Search for the cell housing the specified text and yield its [X, Y] center coordinate. 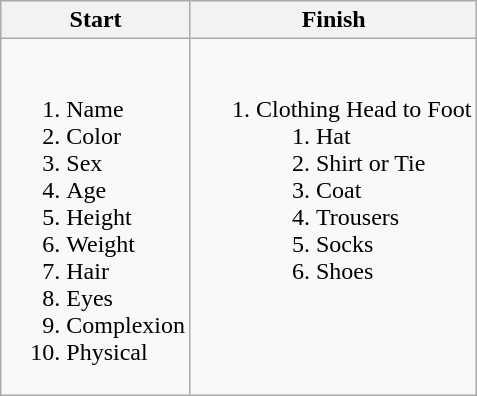
NameColorSexAgeHeightWeightHairEyesComplexionPhysical [96, 217]
Clothing Head to Foot Hat Shirt or Tie Coat Trousers Socks Shoes [333, 217]
Start [96, 20]
Finish [333, 20]
